Return the [X, Y] coordinate for the center point of the cell that contains the specified text.  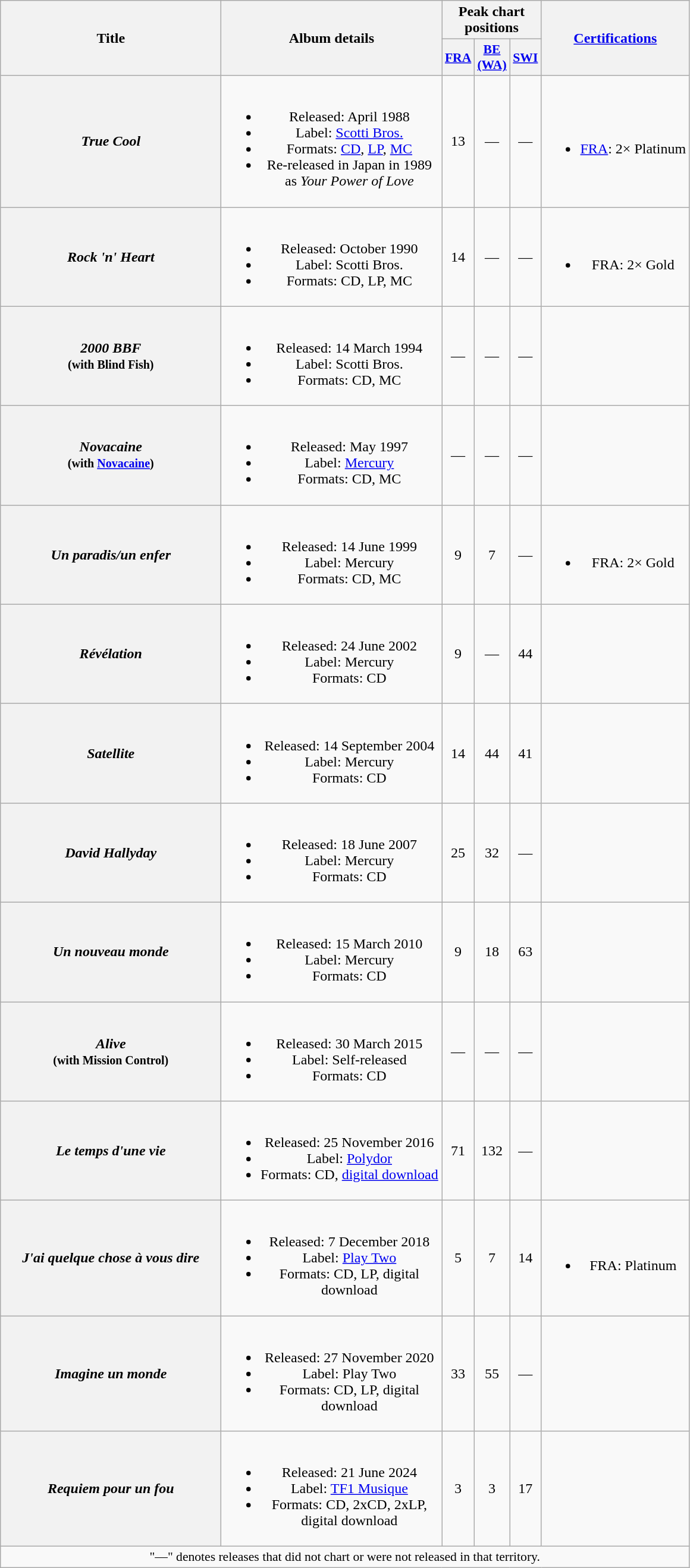
Released: 15 March 2010Label: MercuryFormats: CD [332, 951]
17 [526, 1489]
132 [491, 1151]
Un paradis/un enfer [111, 554]
18 [491, 951]
63 [526, 951]
71 [458, 1151]
Album details [332, 38]
Released: May 1997Label: MercuryFormats: CD, MC [332, 455]
Released: 30 March 2015Label: Self-releasedFormats: CD [332, 1051]
Un nouveau monde [111, 951]
33 [458, 1374]
Released: 25 November 2016Label: PolydorFormats: CD, digital download [332, 1151]
55 [491, 1374]
BE (WA) [491, 57]
Released: 18 June 2007Label: MercuryFormats: CD [332, 853]
Released: 14 June 1999Label: MercuryFormats: CD, MC [332, 554]
Released: 27 November 2020Label: Play TwoFormats: CD, LP, digital download [332, 1374]
J'ai quelque chose à vous dire [111, 1258]
Révélation [111, 654]
Released: 14 September 2004Label: MercuryFormats: CD [332, 753]
Alive(with Mission Control) [111, 1051]
FRA [458, 57]
Released: 24 June 2002Label: MercuryFormats: CD [332, 654]
41 [526, 753]
FRA: 2× Platinum [615, 142]
Le temps d'une vie [111, 1151]
David Hallyday [111, 853]
2000 BBF(with Blind Fish) [111, 356]
FRA: Platinum [615, 1258]
Imagine un monde [111, 1374]
"—" denotes releases that did not chart or were not released in that territory. [345, 1557]
Certifications [615, 38]
Released: October 1990Label: Scotti Bros.Formats: CD, LP, MC [332, 257]
Peak chart positions [491, 20]
Released: 7 December 2018Label: Play TwoFormats: CD, LP, digital download [332, 1258]
25 [458, 853]
SWI [526, 57]
32 [491, 853]
Title [111, 38]
Released: 14 March 1994Label: Scotti Bros.Formats: CD, MC [332, 356]
Released: 21 June 2024Label: TF1 MusiqueFormats: CD, 2xCD, 2xLP, digital download [332, 1489]
Satellite [111, 753]
True Cool [111, 142]
Requiem pour un fou [111, 1489]
5 [458, 1258]
Released: April 1988Label: Scotti Bros.Formats: CD, LP, MCRe-released in Japan in 1989 as Your Power of Love [332, 142]
Novacaine(with Novacaine) [111, 455]
Rock 'n' Heart [111, 257]
13 [458, 142]
